Identify which cell holds the provided text, then report its [x, y] central coordinate. 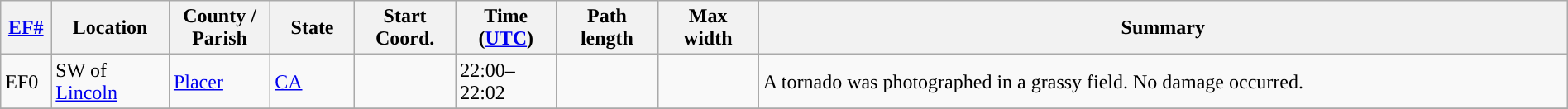
SW of Lincoln [111, 81]
Placer [219, 81]
State [313, 28]
Time (UTC) [506, 28]
Summary [1163, 28]
Location [111, 28]
22:00–22:02 [506, 81]
Start Coord. [404, 28]
EF# [26, 28]
EF0 [26, 81]
CA [313, 81]
Max width [708, 28]
County / Parish [219, 28]
Path length [607, 28]
A tornado was photographed in a grassy field. No damage occurred. [1163, 81]
